Pinpoint the cell where the given text exists, returning its (x, y) midpoint coordinate. 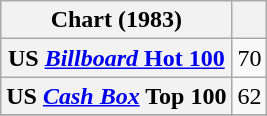
70 (250, 58)
US Cash Box Top 100 (116, 96)
Chart (1983) (116, 20)
62 (250, 96)
US Billboard Hot 100 (116, 58)
